Extract the [x, y] coordinate from the center of the cell holding the provided text.  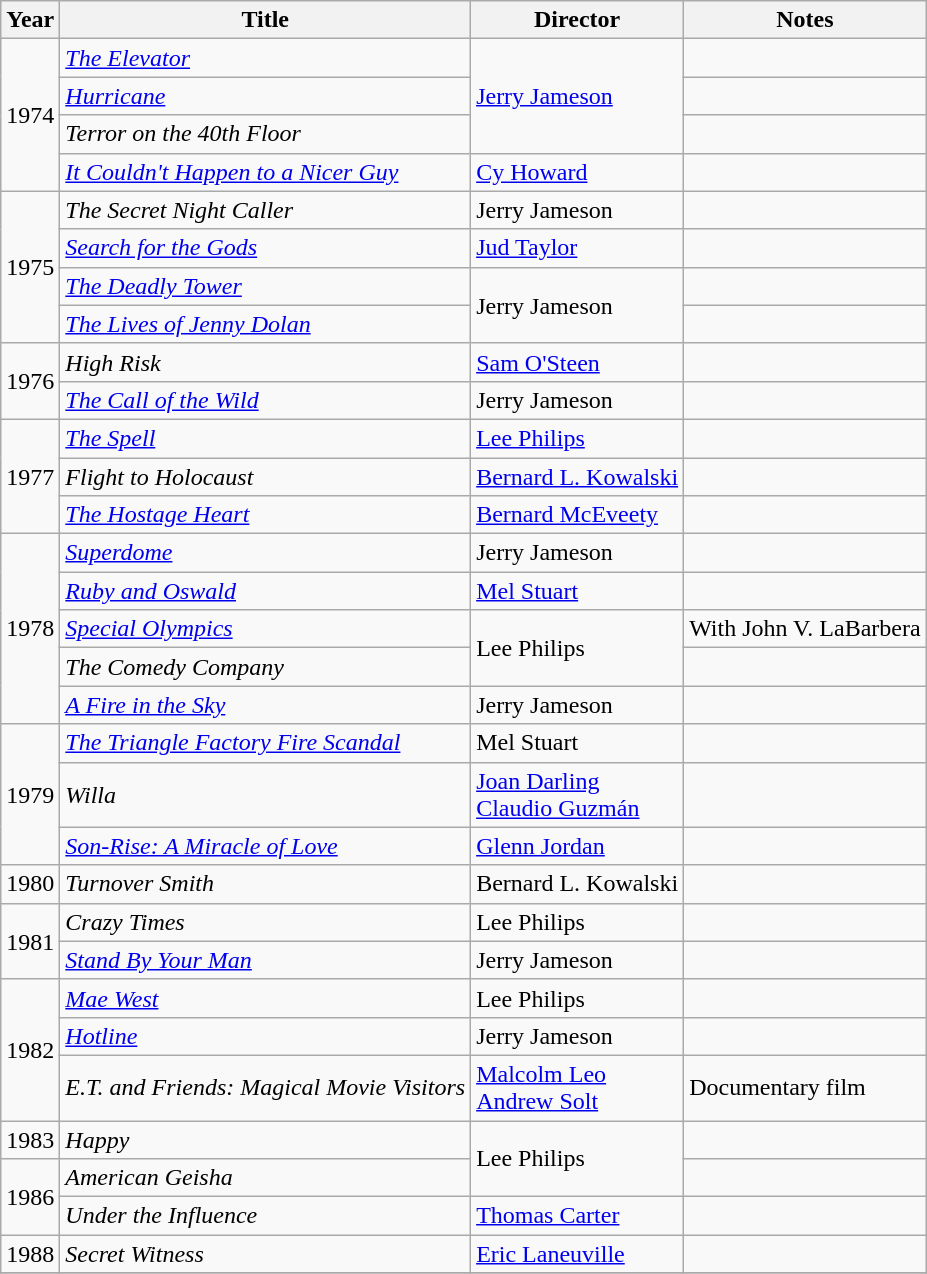
Thomas Carter [578, 1216]
Malcolm LeoAndrew Solt [578, 1088]
Willa [266, 794]
Director [578, 20]
1975 [30, 267]
Crazy Times [266, 922]
Terror on the 40th Floor [266, 134]
The Spell [266, 438]
1981 [30, 941]
Cy Howard [578, 172]
Joan DarlingClaudio Guzmán [578, 794]
It Couldn't Happen to a Nicer Guy [266, 172]
A Fire in the Sky [266, 705]
Stand By Your Man [266, 960]
Special Olympics [266, 629]
Search for the Gods [266, 248]
1983 [30, 1139]
Turnover Smith [266, 884]
Notes [806, 20]
Hurricane [266, 96]
Eric Laneuville [578, 1254]
Under the Influence [266, 1216]
Secret Witness [266, 1254]
The Lives of Jenny Dolan [266, 324]
The Deadly Tower [266, 286]
Year [30, 20]
The Comedy Company [266, 667]
Sam O'Steen [578, 362]
1979 [30, 794]
Documentary film [806, 1088]
Flight to Holocaust [266, 477]
Happy [266, 1139]
Glenn Jordan [578, 846]
1976 [30, 381]
1978 [30, 629]
1982 [30, 1050]
The Elevator [266, 58]
Ruby and Oswald [266, 591]
Title [266, 20]
The Secret Night Caller [266, 210]
1980 [30, 884]
Hotline [266, 1036]
American Geisha [266, 1178]
1974 [30, 115]
1977 [30, 476]
With John V. LaBarbera [806, 629]
1986 [30, 1197]
Bernard McEveety [578, 515]
Mae West [266, 998]
The Triangle Factory Fire Scandal [266, 743]
High Risk [266, 362]
1988 [30, 1254]
The Hostage Heart [266, 515]
Son-Rise: A Miracle of Love [266, 846]
Jud Taylor [578, 248]
Superdome [266, 553]
The Call of the Wild [266, 400]
E.T. and Friends: Magical Movie Visitors [266, 1088]
